Locate the cell with the specified text and output its (x, y) center coordinate. 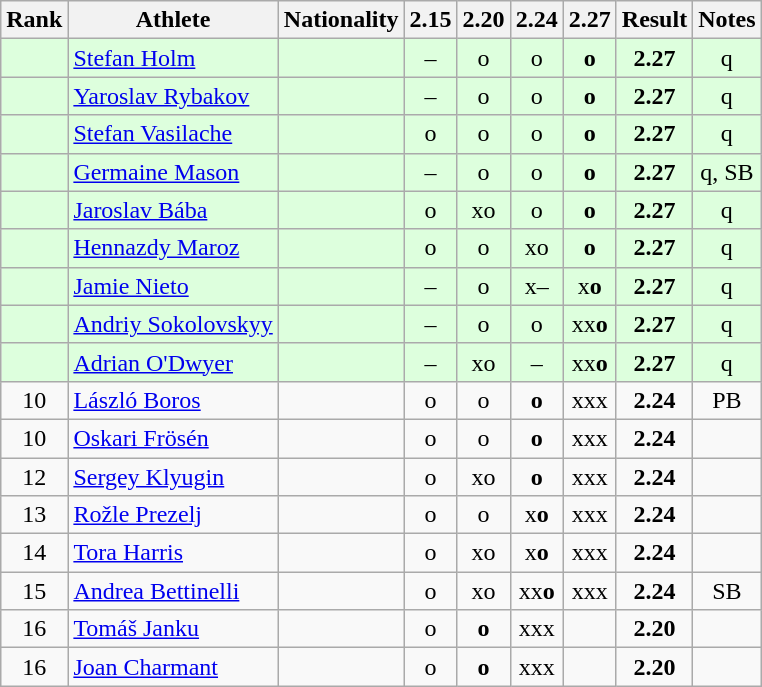
Joan Charmant (173, 667)
SB (727, 591)
Jamie Nieto (173, 286)
László Boros (173, 400)
Tomáš Janku (173, 629)
PB (727, 400)
Rank (34, 20)
Nationality (341, 20)
Oskari Frösén (173, 438)
q, SB (727, 172)
15 (34, 591)
Yaroslav Rybakov (173, 96)
13 (34, 515)
Stefan Vasilache (173, 134)
12 (34, 477)
Tora Harris (173, 553)
Jaroslav Bába (173, 210)
Adrian O'Dwyer (173, 362)
Stefan Holm (173, 58)
Andrea Bettinelli (173, 591)
x– (536, 286)
Andriy Sokolovskyy (173, 324)
Athlete (173, 20)
Hennazdy Maroz (173, 248)
Germaine Mason (173, 172)
2.15 (430, 20)
Rožle Prezelj (173, 515)
Sergey Klyugin (173, 477)
Result (654, 20)
14 (34, 553)
Notes (727, 20)
